Extract the (x, y) coordinate from the center of the cell holding the provided text.  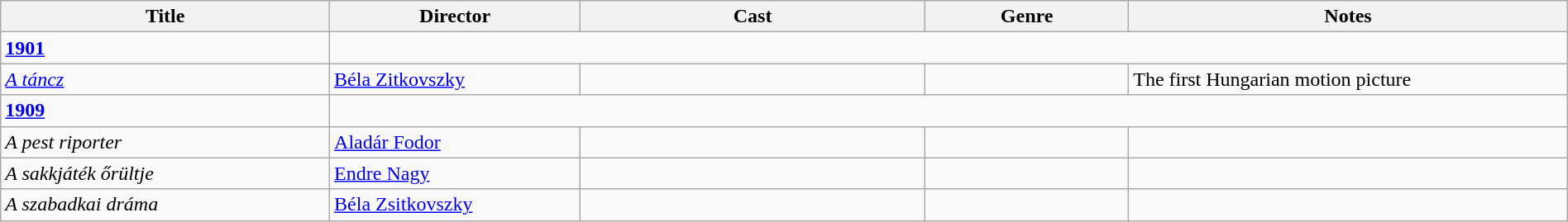
Béla Zitkovszky (455, 79)
A szabadkai dráma (165, 205)
Genre (1026, 17)
Title (165, 17)
1909 (165, 111)
The first Hungarian motion picture (1348, 79)
Aladár Fodor (455, 142)
Endre Nagy (455, 173)
1901 (165, 48)
Director (455, 17)
A táncz (165, 79)
Notes (1348, 17)
A pest riporter (165, 142)
Cast (753, 17)
A sakkjáték őrültje (165, 173)
Béla Zsitkovszky (455, 205)
